Detect which cell encompasses the target text, then output its [x, y] center coordinate. 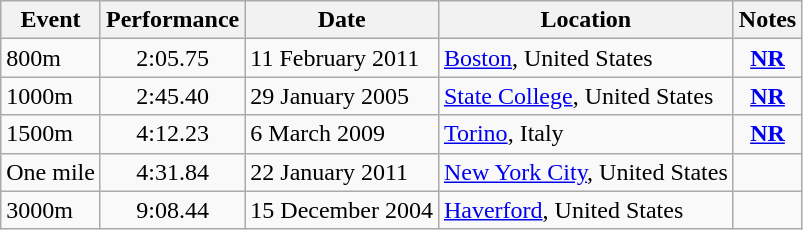
One mile [51, 172]
Notes [767, 20]
15 December 2004 [342, 210]
New York City, United States [586, 172]
Event [51, 20]
Date [342, 20]
State College, United States [586, 96]
11 February 2011 [342, 58]
Performance [172, 20]
800m [51, 58]
9:08.44 [172, 210]
Torino, Italy [586, 134]
6 March 2009 [342, 134]
Haverford, United States [586, 210]
4:31.84 [172, 172]
1500m [51, 134]
29 January 2005 [342, 96]
Boston, United States [586, 58]
22 January 2011 [342, 172]
1000m [51, 96]
Location [586, 20]
2:05.75 [172, 58]
4:12.23 [172, 134]
3000m [51, 210]
2:45.40 [172, 96]
